Output the (x, y) coordinate of the center of the cell containing the given text.  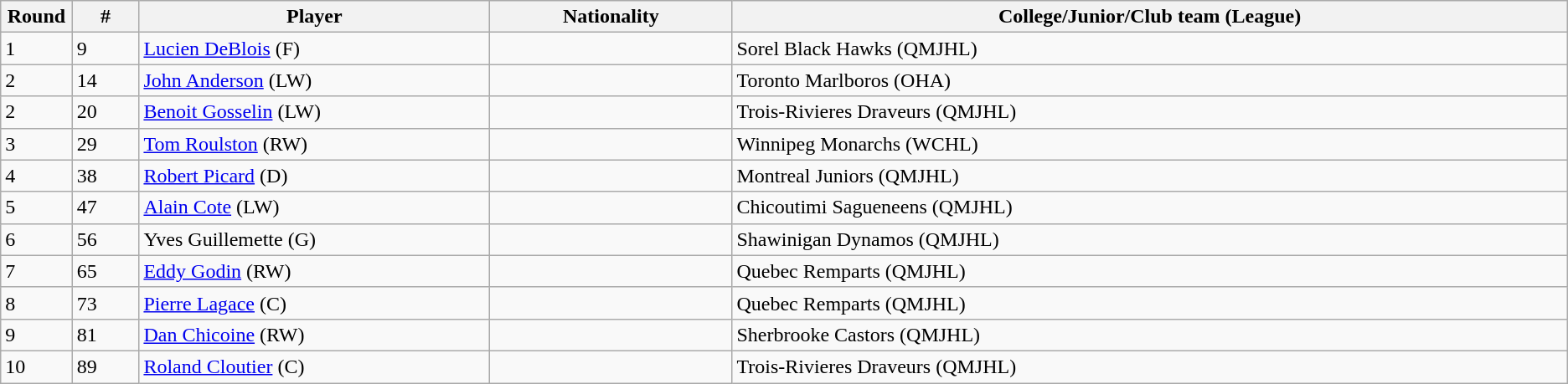
Winnipeg Monarchs (WCHL) (1149, 144)
20 (106, 112)
7 (37, 271)
Robert Picard (D) (315, 176)
Montreal Juniors (QMJHL) (1149, 176)
Benoit Gosselin (LW) (315, 112)
10 (37, 366)
John Anderson (LW) (315, 80)
4 (37, 176)
Eddy Godin (RW) (315, 271)
81 (106, 335)
Round (37, 17)
Roland Cloutier (C) (315, 366)
Tom Roulston (RW) (315, 144)
89 (106, 366)
5 (37, 207)
Alain Cote (LW) (315, 207)
29 (106, 144)
6 (37, 239)
Chicoutimi Sagueneens (QMJHL) (1149, 207)
14 (106, 80)
Yves Guillemette (G) (315, 239)
Player (315, 17)
73 (106, 303)
Nationality (611, 17)
Sherbrooke Castors (QMJHL) (1149, 335)
65 (106, 271)
# (106, 17)
Toronto Marlboros (OHA) (1149, 80)
3 (37, 144)
College/Junior/Club team (League) (1149, 17)
Sorel Black Hawks (QMJHL) (1149, 49)
56 (106, 239)
8 (37, 303)
38 (106, 176)
Pierre Lagace (C) (315, 303)
1 (37, 49)
47 (106, 207)
Lucien DeBlois (F) (315, 49)
Shawinigan Dynamos (QMJHL) (1149, 239)
Dan Chicoine (RW) (315, 335)
